Pinpoint the cell where the given text exists, returning its (x, y) midpoint coordinate. 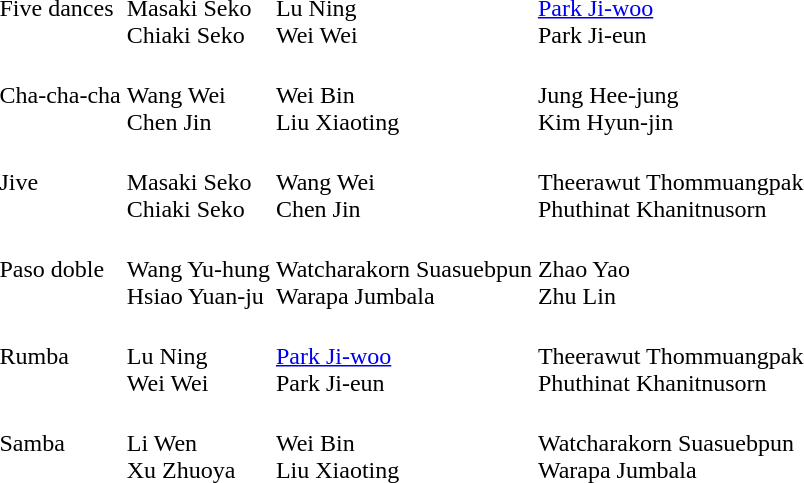
Jung Hee-jungKim Hyun-jin (670, 95)
Masaki SekoChiaki Seko (198, 182)
Lu NingWei Wei (198, 356)
Park Ji-wooPark Ji-eun (404, 356)
Watcharakorn SuasuebpunWarapa Jumbala (404, 269)
Zhao YaoZhu Lin (670, 269)
Wang Yu-hungHsiao Yuan-ju (198, 269)
Wei BinLiu Xiaoting (404, 95)
